Locate the cell with the specified text and output its [X, Y] center coordinate. 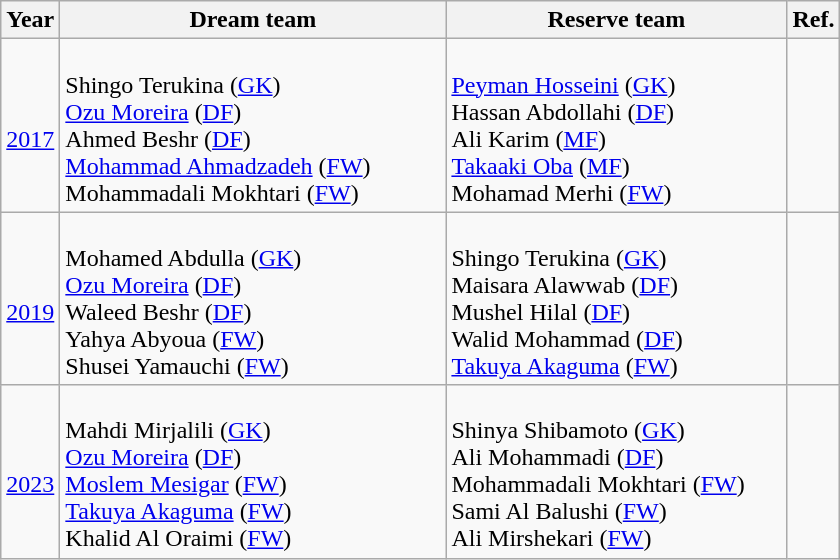
Shingo Terukina (GK) Maisara Alawwab (DF) Mushel Hilal (DF) Walid Mohammad (DF) Takuya Akaguma (FW) [616, 298]
Shinya Shibamoto (GK) Ali Mohammadi (DF) Mohammadali Mokhtari (FW) Sami Al Balushi (FW) Ali Mirshekari (FW) [616, 472]
Mohamed Abdulla (GK) Ozu Moreira (DF) Waleed Beshr (DF) Yahya Abyoua (FW) Shusei Yamauchi (FW) [253, 298]
Mahdi Mirjalili (GK) Ozu Moreira (DF) Moslem Mesigar (FW) Takuya Akaguma (FW) Khalid Al Oraimi (FW) [253, 472]
Year [30, 20]
2023 [30, 472]
Ref. [814, 20]
Dream team [253, 20]
2017 [30, 126]
Shingo Terukina (GK) Ozu Moreira (DF) Ahmed Beshr (DF) Mohammad Ahmadzadeh (FW) Mohammadali Mokhtari (FW) [253, 126]
2019 [30, 298]
Peyman Hosseini (GK) Hassan Abdollahi (DF) Ali Karim (MF) Takaaki Oba (MF) Mohamad Merhi (FW) [616, 126]
Reserve team [616, 20]
